Capture the cell that displays the provided text and extract its [X, Y] central coordinate. 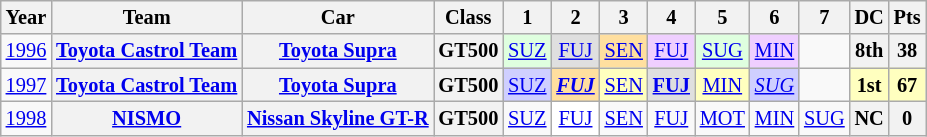
Class [469, 17]
1st [870, 85]
Car [338, 17]
1997 [26, 85]
3 [624, 17]
67 [908, 85]
Nissan Skyline GT-R [338, 118]
1 [527, 17]
Year [26, 17]
1998 [26, 118]
5 [722, 17]
2 [575, 17]
DC [870, 17]
4 [672, 17]
7 [824, 17]
Pts [908, 17]
0 [908, 118]
NC [870, 118]
6 [774, 17]
Team [146, 17]
38 [908, 51]
NISMO [146, 118]
8th [870, 51]
MOT [722, 118]
1996 [26, 51]
